Return the [x, y] coordinate for the center point of the cell that contains the specified text.  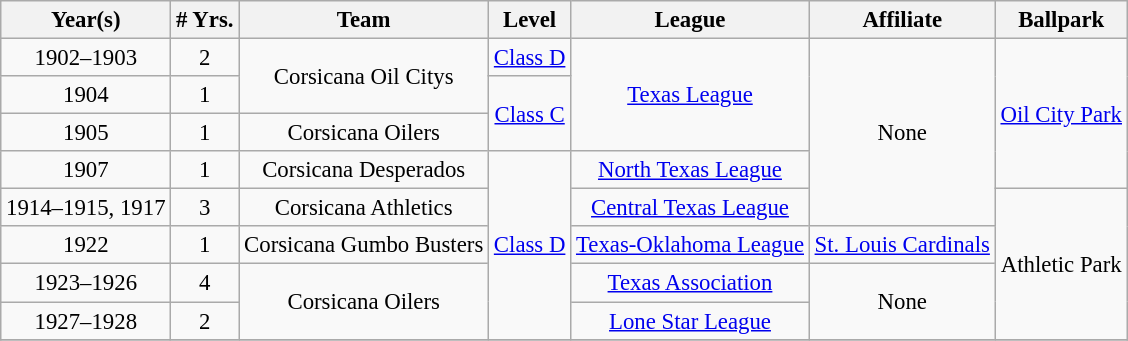
Corsicana Desperados [364, 170]
Year(s) [86, 20]
1902–1903 [86, 58]
4 [205, 283]
1927–1928 [86, 321]
Corsicana Athletics [364, 208]
Corsicana Oil Citys [364, 76]
Central Texas League [690, 208]
St. Louis Cardinals [902, 245]
Class C [530, 114]
3 [205, 208]
1904 [86, 95]
League [690, 20]
1905 [86, 133]
Team [364, 20]
1914–1915, 1917 [86, 208]
Lone Star League [690, 321]
Texas League [690, 96]
1923–1926 [86, 283]
Oil City Park [1061, 114]
1907 [86, 170]
North Texas League [690, 170]
Ballpark [1061, 20]
# Yrs. [205, 20]
Level [530, 20]
1922 [86, 245]
Texas-Oklahoma League [690, 245]
Corsicana Gumbo Busters [364, 245]
Affiliate [902, 20]
Texas Association [690, 283]
Athletic Park [1061, 264]
